Return the (x, y) coordinate for the center point of the cell that contains the specified text.  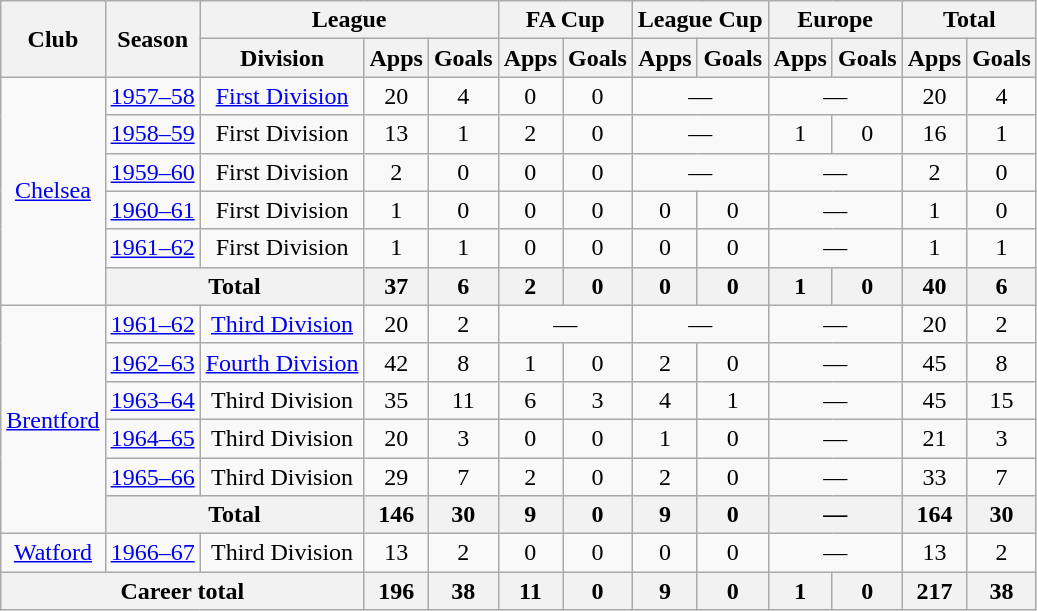
1962–63 (152, 362)
1958–59 (152, 134)
1966–67 (152, 553)
1957–58 (152, 96)
Season (152, 39)
15 (1002, 400)
1963–64 (152, 400)
1964–65 (152, 438)
35 (396, 400)
37 (396, 286)
Brentford (53, 419)
Europe (835, 20)
33 (934, 477)
Chelsea (53, 191)
League Cup (700, 20)
FA Cup (565, 20)
Fourth Division (282, 362)
16 (934, 134)
146 (396, 515)
40 (934, 286)
1960–61 (152, 210)
Club (53, 39)
1959–60 (152, 172)
League (349, 20)
42 (396, 362)
1965–66 (152, 477)
Career total (182, 591)
21 (934, 438)
196 (396, 591)
Watford (53, 553)
217 (934, 591)
Division (282, 58)
164 (934, 515)
29 (396, 477)
